Extract the (x, y) coordinate from the center of the cell holding the provided text.  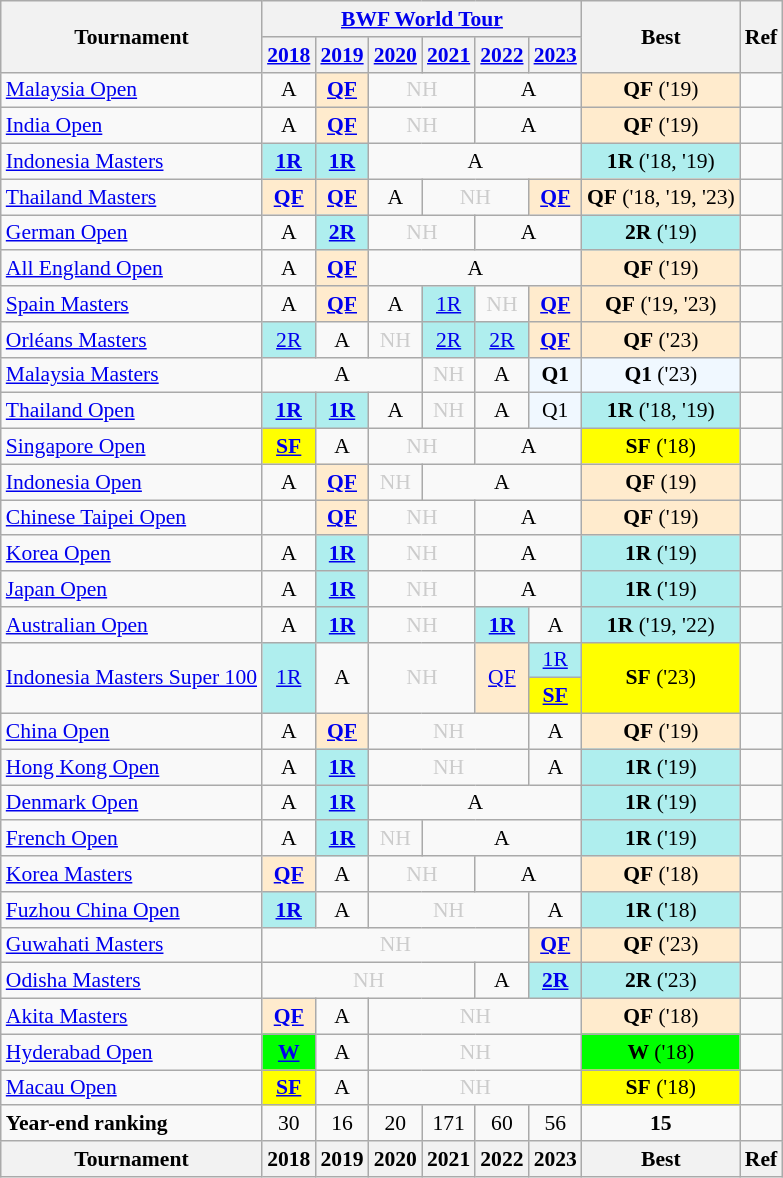
16 (342, 1124)
Thailand Open (132, 411)
1R ('18) (661, 910)
All England Open (132, 269)
SF ('23) (661, 678)
Indonesia Open (132, 482)
Thailand Masters (132, 197)
W (288, 1052)
Australian Open (132, 625)
Indonesia Masters (132, 162)
20 (396, 1124)
Denmark Open (132, 803)
2R ('19) (661, 233)
W ('18) (661, 1052)
60 (502, 1124)
Japan Open (132, 589)
Odisha Masters (132, 981)
QF ('19, '23) (661, 304)
Hyderabad Open (132, 1052)
Chinese Taipei Open (132, 518)
Korea Masters (132, 874)
15 (661, 1124)
China Open (132, 732)
QF (19) (661, 482)
Malaysia Open (132, 90)
Korea Open (132, 554)
Spain Masters (132, 304)
171 (448, 1124)
30 (288, 1124)
Fuzhou China Open (132, 910)
Guwahati Masters (132, 945)
German Open (132, 233)
India Open (132, 126)
2R ('23) (661, 981)
Orléans Masters (132, 340)
Indonesia Masters Super 100 (132, 678)
56 (556, 1124)
Akita Masters (132, 1017)
QF ('18, '19, '23) (661, 197)
Year-end ranking (132, 1124)
Hong Kong Open (132, 767)
BWF World Tour (422, 19)
French Open (132, 839)
Macau Open (132, 1088)
Q1 ('23) (661, 375)
1R ('19, '22) (661, 625)
Singapore Open (132, 447)
Malaysia Masters (132, 375)
